Output the (x, y) coordinate of the center of the cell containing the given text.  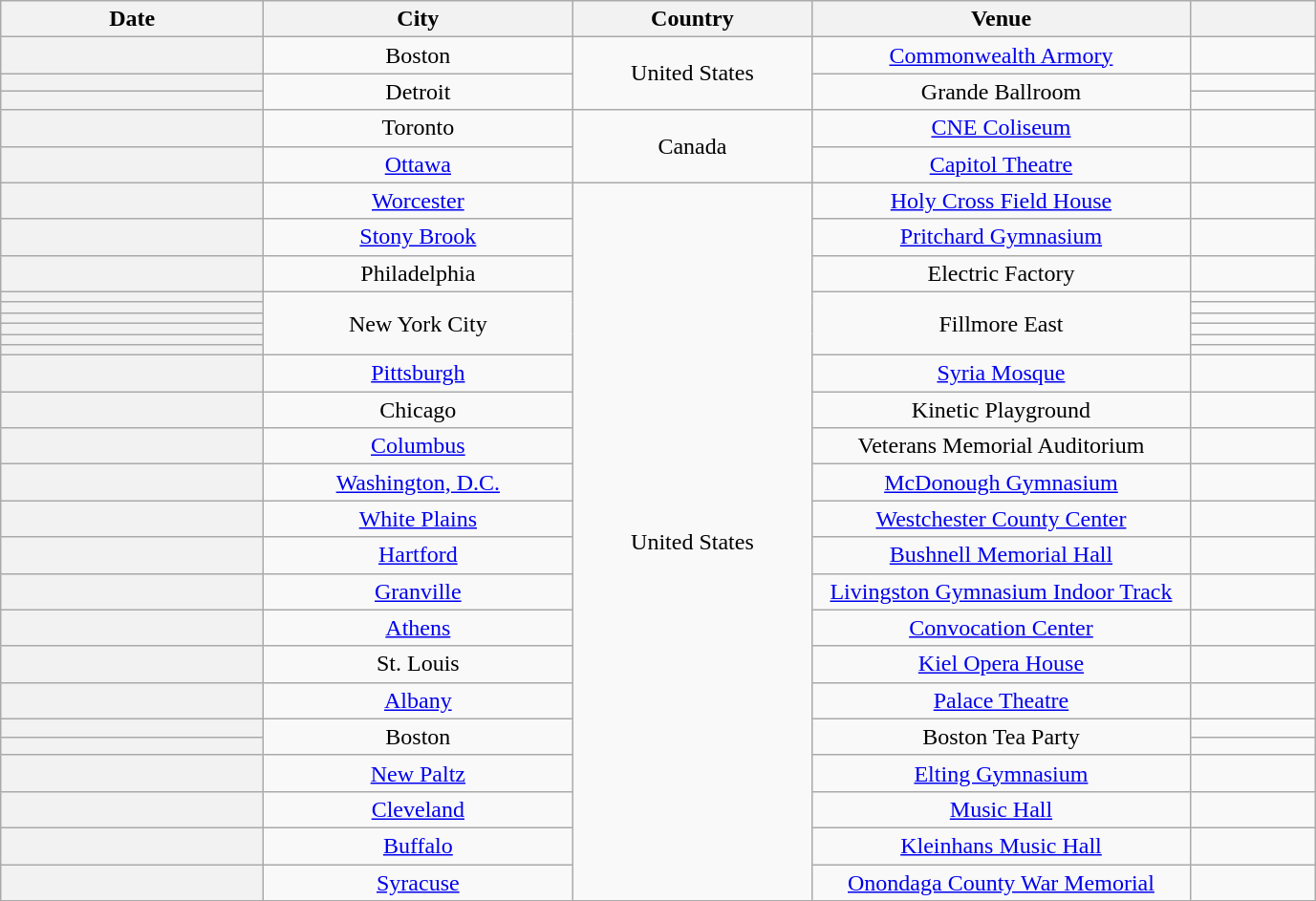
Bushnell Memorial Hall (1002, 555)
Fillmore East (1002, 323)
New York City (419, 323)
Kleinhans Music Hall (1002, 846)
Stony Brook (419, 237)
St. Louis (419, 664)
Cleveland (419, 809)
Kinetic Playground (1002, 410)
Syria Mosque (1002, 374)
Hartford (419, 555)
Westchester County Center (1002, 519)
Capitol Theatre (1002, 164)
Granville (419, 591)
Palace Theatre (1002, 700)
White Plains (419, 519)
Kiel Opera House (1002, 664)
Boston Tea Party (1002, 737)
Chicago (419, 410)
Worcester (419, 201)
Pittsburgh (419, 374)
Washington, D.C. (419, 483)
Date (132, 19)
Syracuse (419, 882)
New Paltz (419, 773)
Columbus (419, 446)
Albany (419, 700)
Venue (1002, 19)
CNE Coliseum (1002, 128)
Pritchard Gymnasium (1002, 237)
Canada (692, 146)
Veterans Memorial Auditorium (1002, 446)
Ottawa (419, 164)
City (419, 19)
Holy Cross Field House (1002, 201)
Elting Gymnasium (1002, 773)
Toronto (419, 128)
Country (692, 19)
Convocation Center (1002, 628)
Electric Factory (1002, 273)
Onondaga County War Memorial (1002, 882)
McDonough Gymnasium (1002, 483)
Music Hall (1002, 809)
Detroit (419, 92)
Commonwealth Armory (1002, 55)
Buffalo (419, 846)
Grande Ballroom (1002, 92)
Livingston Gymnasium Indoor Track (1002, 591)
Philadelphia (419, 273)
Athens (419, 628)
